Find where the given text appears and provide that cell's center as [X, Y] coordinate. 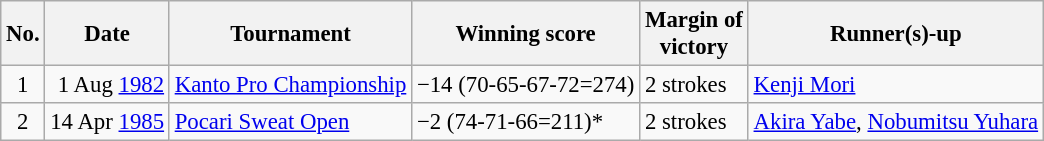
Margin ofvictory [694, 34]
1 Aug 1982 [107, 85]
Pocari Sweat Open [290, 122]
Tournament [290, 34]
−14 (70-65-67-72=274) [526, 85]
Winning score [526, 34]
2 [23, 122]
No. [23, 34]
Date [107, 34]
Kanto Pro Championship [290, 85]
1 [23, 85]
Akira Yabe, Nobumitsu Yuhara [896, 122]
14 Apr 1985 [107, 122]
Kenji Mori [896, 85]
Runner(s)-up [896, 34]
−2 (74-71-66=211)* [526, 122]
